Output the [X, Y] coordinate of the center of the cell containing the given text.  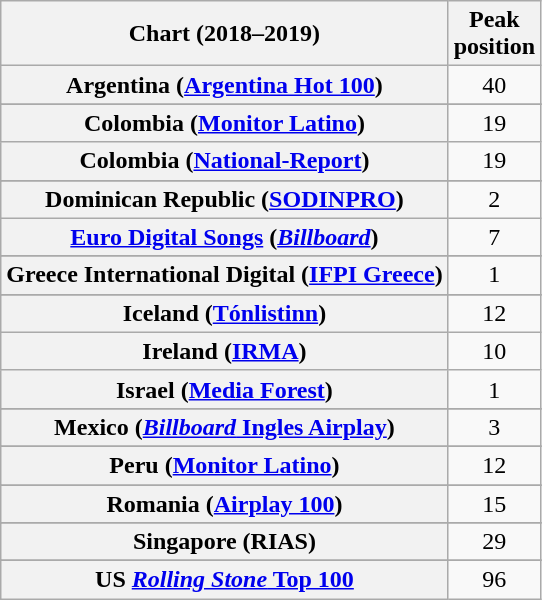
Mexico (Billboard Ingles Airplay) [224, 427]
2 [494, 199]
Israel (Media Forest) [224, 389]
Dominican Republic (SODINPRO) [224, 199]
Colombia (National-Report) [224, 161]
Chart (2018–2019) [224, 34]
3 [494, 427]
40 [494, 85]
96 [494, 580]
Argentina (Argentina Hot 100) [224, 85]
Peakposition [494, 34]
Romania (Airplay 100) [224, 503]
10 [494, 351]
15 [494, 503]
Colombia (Monitor Latino) [224, 123]
Greece International Digital (IFPI Greece) [224, 275]
Singapore (RIAS) [224, 542]
US Rolling Stone Top 100 [224, 580]
Euro Digital Songs (Billboard) [224, 237]
Ireland (IRMA) [224, 351]
29 [494, 542]
Iceland (Tónlistinn) [224, 313]
7 [494, 237]
Peru (Monitor Latino) [224, 465]
